Detect which cell encompasses the target text, then output its (X, Y) center coordinate. 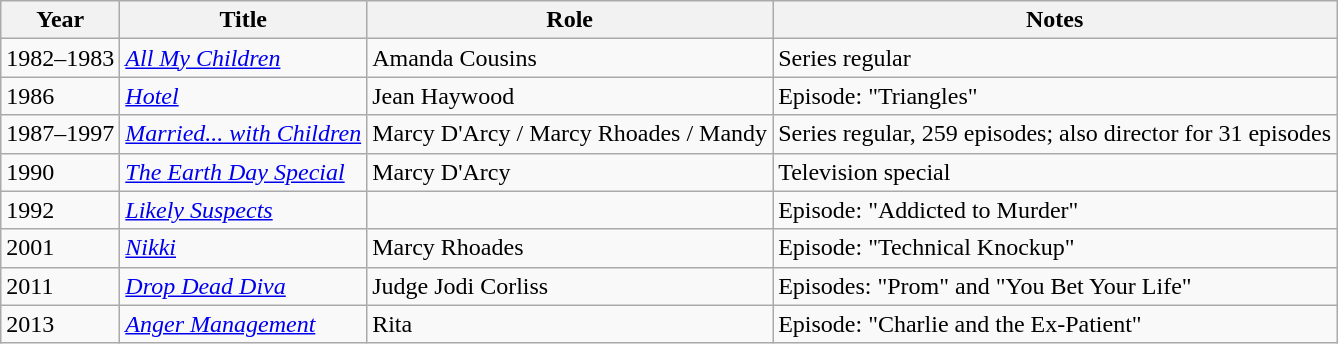
1987–1997 (60, 134)
Episode: "Technical Knockup" (1055, 248)
Jean Haywood (570, 96)
Series regular (1055, 58)
1982–1983 (60, 58)
Marcy Rhoades (570, 248)
Episode: "Charlie and the Ex-Patient" (1055, 324)
Married... with Children (244, 134)
All My Children (244, 58)
Likely Suspects (244, 210)
Nikki (244, 248)
Amanda Cousins (570, 58)
1990 (60, 172)
Episode: "Triangles" (1055, 96)
The Earth Day Special (244, 172)
Judge Jodi Corliss (570, 286)
Marcy D'Arcy (570, 172)
2011 (60, 286)
Notes (1055, 20)
Role (570, 20)
Television special (1055, 172)
Anger Management (244, 324)
Year (60, 20)
Episodes: "Prom" and "You Bet Your Life" (1055, 286)
2013 (60, 324)
Hotel (244, 96)
Drop Dead Diva (244, 286)
Series regular, 259 episodes; also director for 31 episodes (1055, 134)
2001 (60, 248)
Marcy D'Arcy / Marcy Rhoades / Mandy (570, 134)
Title (244, 20)
1992 (60, 210)
Episode: "Addicted to Murder" (1055, 210)
Rita (570, 324)
1986 (60, 96)
